From the cell containing the given text, extract its center point as [X, Y] coordinate. 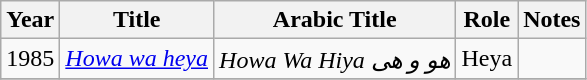
Heya [487, 59]
Year [30, 20]
1985 [30, 59]
Arabic Title [335, 20]
Role [487, 20]
Title [137, 20]
Howa wa heya [137, 59]
Howa Wa Hiya هو و هى [335, 59]
Notes [552, 20]
